From the cell containing the given text, extract its center point as (x, y) coordinate. 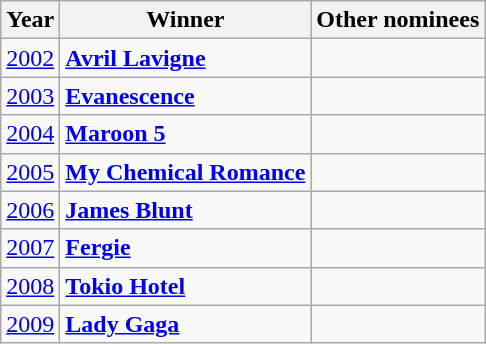
Fergie (186, 248)
Winner (186, 20)
Lady Gaga (186, 324)
Maroon 5 (186, 134)
Year (30, 20)
2006 (30, 210)
2007 (30, 248)
2002 (30, 58)
Evanescence (186, 96)
2003 (30, 96)
2008 (30, 286)
Tokio Hotel (186, 286)
My Chemical Romance (186, 172)
Other nominees (398, 20)
James Blunt (186, 210)
2009 (30, 324)
Avril Lavigne (186, 58)
2005 (30, 172)
2004 (30, 134)
